Provide the (X, Y) coordinate of the cell's center where the given text is located.  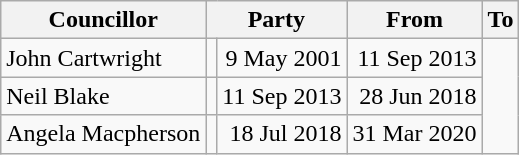
18 Jul 2018 (282, 134)
To (500, 20)
Angela Macpherson (104, 134)
9 May 2001 (282, 58)
John Cartwright (104, 58)
Councillor (104, 20)
28 Jun 2018 (414, 96)
Neil Blake (104, 96)
Party (276, 20)
From (414, 20)
31 Mar 2020 (414, 134)
